Extract the (X, Y) coordinate from the center of the cell holding the provided text.  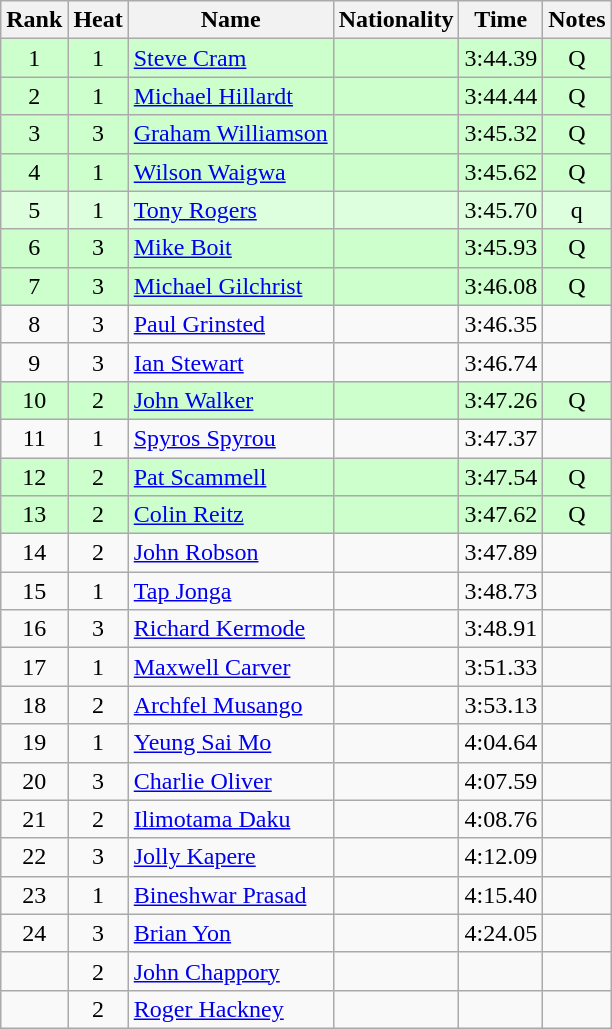
12 (34, 477)
15 (34, 591)
4:07.59 (501, 781)
Jolly Kapere (230, 857)
22 (34, 857)
19 (34, 743)
7 (34, 286)
Richard Kermode (230, 629)
11 (34, 438)
Brian Yon (230, 933)
Name (230, 20)
3:45.93 (501, 248)
John Robson (230, 553)
Yeung Sai Mo (230, 743)
3:46.08 (501, 286)
Ian Stewart (230, 362)
3:45.32 (501, 134)
3:46.74 (501, 362)
Steve Cram (230, 58)
3:48.91 (501, 629)
Nationality (396, 20)
17 (34, 667)
Rank (34, 20)
Colin Reitz (230, 515)
4:04.64 (501, 743)
9 (34, 362)
Time (501, 20)
Maxwell Carver (230, 667)
3:45.70 (501, 210)
4:24.05 (501, 933)
Spyros Spyrou (230, 438)
Paul Grinsted (230, 324)
10 (34, 400)
3:47.26 (501, 400)
Ilimotama Daku (230, 819)
Roger Hackney (230, 1009)
4 (34, 172)
Archfel Musango (230, 705)
8 (34, 324)
3:48.73 (501, 591)
3:47.54 (501, 477)
16 (34, 629)
Heat (98, 20)
18 (34, 705)
23 (34, 895)
3:53.13 (501, 705)
q (577, 210)
3:51.33 (501, 667)
24 (34, 933)
6 (34, 248)
3:46.35 (501, 324)
13 (34, 515)
3:44.44 (501, 96)
14 (34, 553)
Michael Hillardt (230, 96)
Mike Boit (230, 248)
Bineshwar Prasad (230, 895)
20 (34, 781)
4:08.76 (501, 819)
3:44.39 (501, 58)
Tap Jonga (230, 591)
John Chappory (230, 971)
Pat Scammell (230, 477)
3:47.62 (501, 515)
3:47.37 (501, 438)
Graham Williamson (230, 134)
John Walker (230, 400)
3:45.62 (501, 172)
Tony Rogers (230, 210)
Wilson Waigwa (230, 172)
4:12.09 (501, 857)
21 (34, 819)
Notes (577, 20)
3:47.89 (501, 553)
5 (34, 210)
Charlie Oliver (230, 781)
4:15.40 (501, 895)
Michael Gilchrist (230, 286)
